Pinpoint the cell where the given text exists, returning its [X, Y] midpoint coordinate. 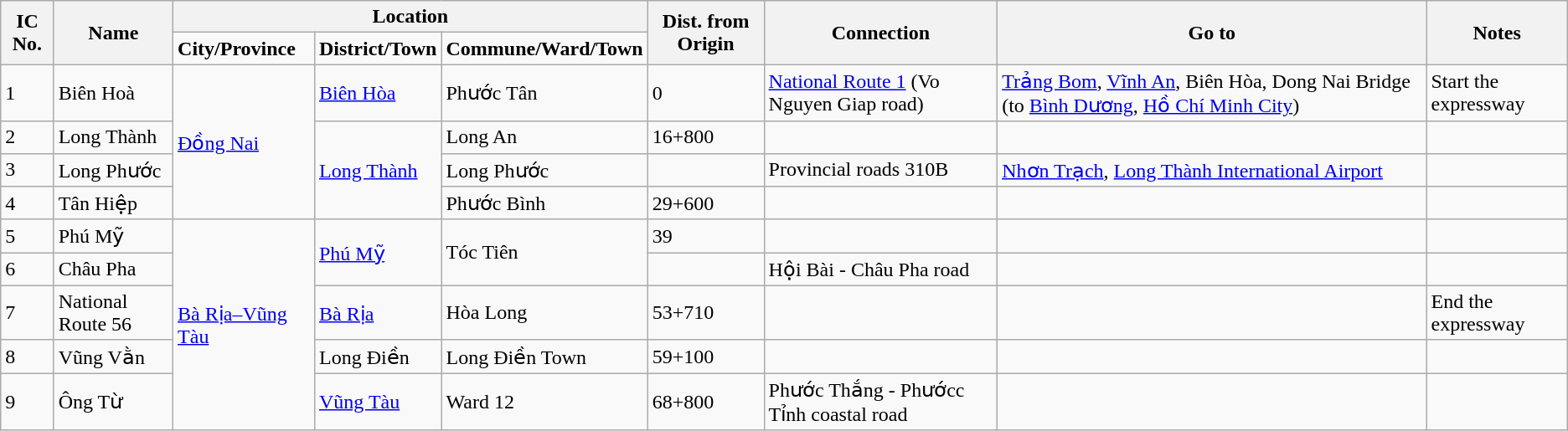
6 [27, 269]
16+800 [705, 137]
IC No. [27, 33]
Go to [1212, 33]
Notes [1497, 33]
Hòa Long [544, 313]
53+710 [705, 313]
Bà Rịa [378, 313]
Long Điền [378, 357]
Tóc Tiên [544, 253]
2 [27, 137]
National Route 1 (Vo Nguyen Giap road) [881, 93]
City/Province [245, 49]
Vũng Vằn [113, 357]
59+100 [705, 357]
Long An [544, 137]
Châu Pha [113, 269]
Vũng Tàu [378, 402]
Ông Từ [113, 402]
Bà Rịa–Vũng Tàu [245, 325]
Provincial roads 310B [881, 170]
Nhơn Trạch, Long Thành International Airport [1212, 170]
39 [705, 236]
3 [27, 170]
District/Town [378, 49]
Phước Thắng - Phướcc Tỉnh coastal road [881, 402]
Trảng Bom, Vĩnh An, Biên Hòa, Dong Nai Bridge (to Bình Dương, Hồ Chí Minh City) [1212, 93]
Biên Hòa [378, 93]
Name [113, 33]
9 [27, 402]
Tân Hiệp [113, 203]
Start the expressway [1497, 93]
29+600 [705, 203]
8 [27, 357]
5 [27, 236]
7 [27, 313]
Location [410, 17]
Hội Bài - Châu Pha road [881, 269]
Phước Bình [544, 203]
4 [27, 203]
Commune/Ward/Town [544, 49]
National Route 56 [113, 313]
Đồng Nai [245, 142]
Ward 12 [544, 402]
End the expressway [1497, 313]
Connection [881, 33]
1 [27, 93]
0 [705, 93]
Long Điền Town [544, 357]
Phước Tân [544, 93]
Dist. from Origin [705, 33]
68+800 [705, 402]
Biên Hoà [113, 93]
